Return [X, Y] of the center of cell containing provided text 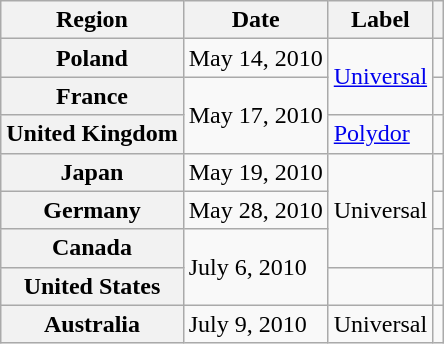
Region [92, 20]
May 17, 2010 [256, 115]
Poland [92, 58]
United Kingdom [92, 134]
July 6, 2010 [256, 267]
France [92, 96]
Label [380, 20]
Germany [92, 210]
Australia [92, 324]
May 19, 2010 [256, 172]
May 28, 2010 [256, 210]
Canada [92, 248]
May 14, 2010 [256, 58]
United States [92, 286]
Date [256, 20]
July 9, 2010 [256, 324]
Polydor [380, 134]
Japan [92, 172]
